Determine the (x, y) coordinate at the center of the cell enclosing the given text.  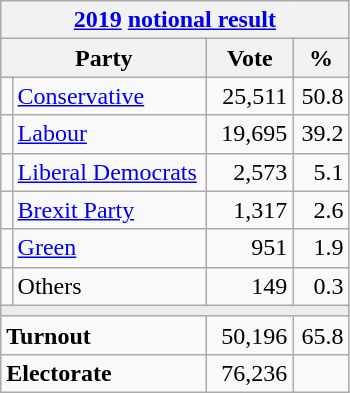
19,695 (250, 134)
1.9 (321, 248)
5.1 (321, 172)
0.3 (321, 286)
Brexit Party (110, 210)
39.2 (321, 134)
2019 notional result (175, 20)
50,196 (250, 335)
Vote (250, 58)
25,511 (250, 96)
76,236 (250, 373)
Labour (110, 134)
951 (250, 248)
Conservative (110, 96)
Others (110, 286)
2,573 (250, 172)
Liberal Democrats (110, 172)
Electorate (104, 373)
149 (250, 286)
Green (110, 248)
Party (104, 58)
% (321, 58)
2.6 (321, 210)
1,317 (250, 210)
50.8 (321, 96)
65.8 (321, 335)
Turnout (104, 335)
